Extract the [X, Y] coordinate from the center of the cell holding the provided text.  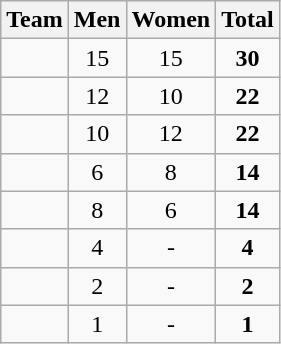
30 [248, 58]
Team [35, 20]
Men [97, 20]
Total [248, 20]
Women [171, 20]
